Detect which cell encompasses the target text, then output its (X, Y) center coordinate. 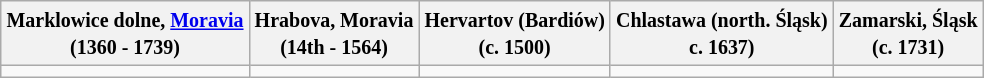
Hrabova, Moravia(14th - 1564) (334, 34)
Marklowice dolne, Moravia(1360 - 1739) (125, 34)
Zamarski, Śląsk(c. 1731) (908, 34)
Hervartov (Bardiów)(c. 1500) (515, 34)
Chlastawa (north. Śląsk)c. 1637) (722, 34)
